Return [X, Y] of the center of cell containing provided text 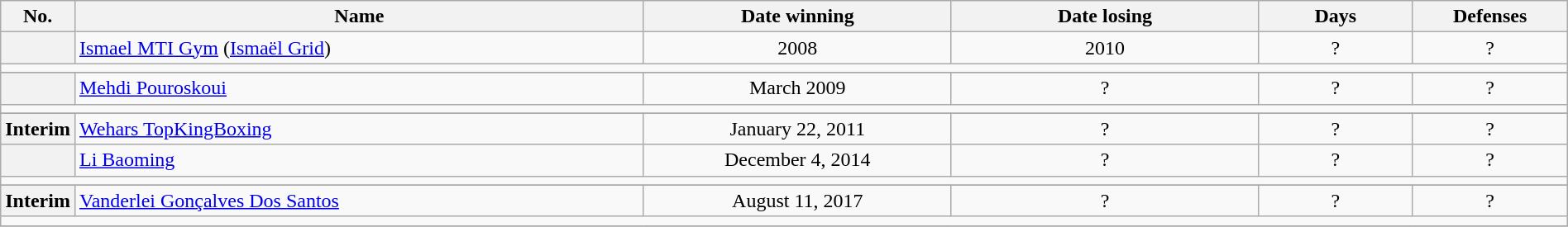
2010 [1105, 48]
Li Baoming [359, 160]
No. [38, 17]
Mehdi Pouroskoui [359, 88]
Ismael MTI Gym (Ismaël Grid) [359, 48]
January 22, 2011 [797, 129]
March 2009 [797, 88]
August 11, 2017 [797, 201]
Date winning [797, 17]
2008 [797, 48]
Days [1336, 17]
Vanderlei Gonçalves Dos Santos [359, 201]
December 4, 2014 [797, 160]
Date losing [1105, 17]
Wehars TopKingBoxing [359, 129]
Defenses [1490, 17]
Name [359, 17]
